From the cell containing the given text, extract its center point as (X, Y) coordinate. 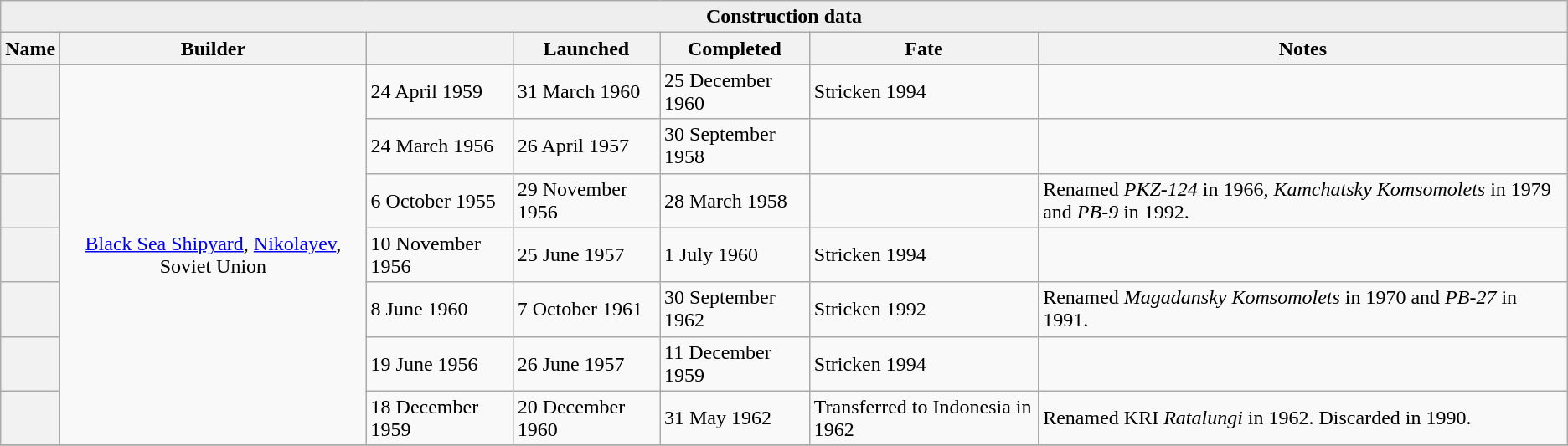
Name (30, 49)
Black Sea Shipyard, Nikolayev, Soviet Union (213, 254)
11 December 1959 (735, 363)
Construction data (784, 17)
20 December 1960 (586, 418)
24 April 1959 (439, 92)
Stricken 1992 (923, 310)
30 September 1962 (735, 310)
Renamed PKZ-124 in 1966, Kamchatsky Komsomolets in 1979 and PB-9 in 1992. (1303, 201)
Completed (735, 49)
7 October 1961 (586, 310)
18 December 1959 (439, 418)
31 May 1962 (735, 418)
Notes (1303, 49)
25 June 1957 (586, 254)
8 June 1960 (439, 310)
Renamed Magadansky Komsomolets in 1970 and PB-27 in 1991. (1303, 310)
25 December 1960 (735, 92)
Transferred to Indonesia in 1962 (923, 418)
28 March 1958 (735, 201)
Renamed KRI Ratalungi in 1962. Discarded in 1990. (1303, 418)
6 October 1955 (439, 201)
31 March 1960 (586, 92)
1 July 1960 (735, 254)
10 November 1956 (439, 254)
30 September 1958 (735, 146)
29 November 1956 (586, 201)
24 March 1956 (439, 146)
Builder (213, 49)
26 June 1957 (586, 363)
Fate (923, 49)
26 April 1957 (586, 146)
19 June 1956 (439, 363)
Launched (586, 49)
